Find where the given text appears and provide that cell's center as (x, y) coordinate. 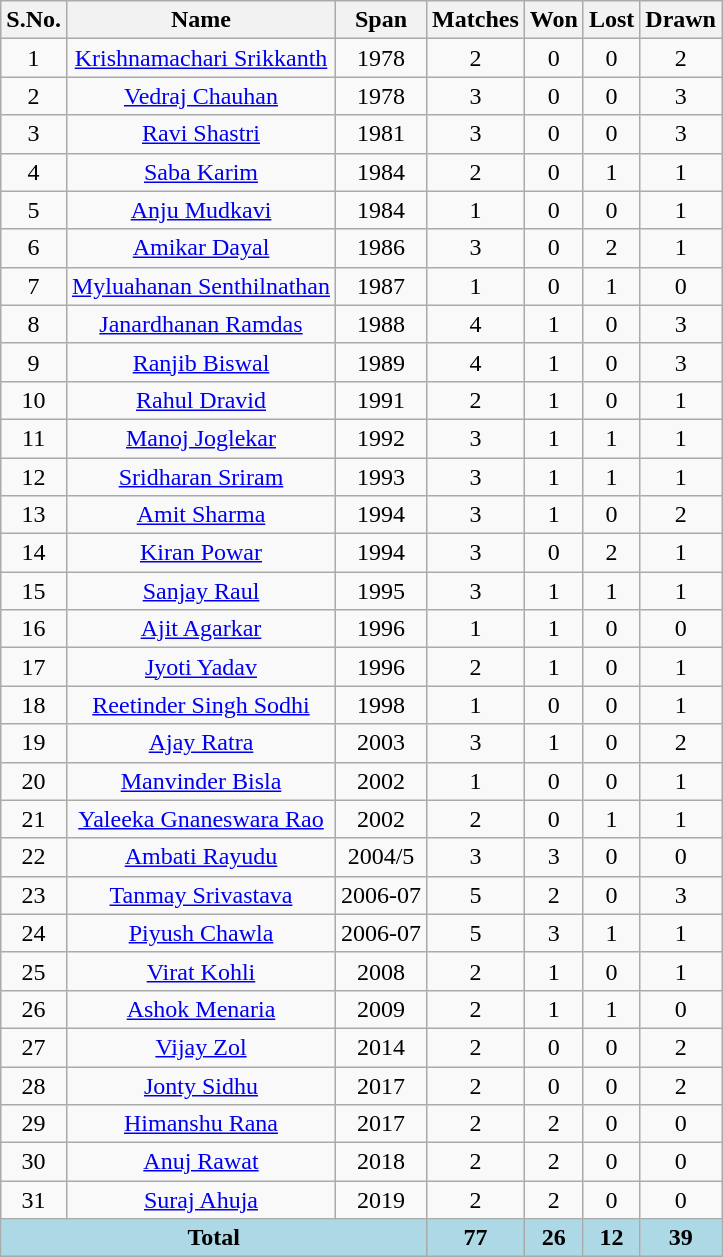
Amit Sharma (200, 515)
15 (34, 591)
Vedraj Chauhan (200, 96)
Ajit Agarkar (200, 629)
2004/5 (382, 857)
Suraj Ahuja (200, 1200)
28 (34, 1085)
13 (34, 515)
Sridharan Sriram (200, 477)
Vijay Zol (200, 1047)
2003 (382, 743)
Sanjay Raul (200, 591)
Ranjib Biswal (200, 362)
S.No. (34, 20)
18 (34, 705)
Name (200, 20)
1981 (382, 134)
Total (214, 1238)
23 (34, 895)
Matches (476, 20)
14 (34, 553)
7 (34, 286)
Anju Mudkavi (200, 210)
Ajay Ratra (200, 743)
Amikar Dayal (200, 248)
Ambati Rayudu (200, 857)
30 (34, 1162)
Virat Kohli (200, 971)
Jonty Sidhu (200, 1085)
Yaleeka Gnaneswara Rao (200, 819)
Ashok Menaria (200, 1009)
Anuj Rawat (200, 1162)
Kiran Powar (200, 553)
25 (34, 971)
Rahul Dravid (200, 400)
9 (34, 362)
Won (554, 20)
6 (34, 248)
Manoj Joglekar (200, 438)
2009 (382, 1009)
1992 (382, 438)
29 (34, 1124)
77 (476, 1238)
11 (34, 438)
1998 (382, 705)
Lost (611, 20)
Himanshu Rana (200, 1124)
Span (382, 20)
39 (681, 1238)
1995 (382, 591)
Myluahanan Senthilnathan (200, 286)
Manvinder Bisla (200, 781)
Janardhanan Ramdas (200, 324)
Krishnamachari Srikkanth (200, 58)
31 (34, 1200)
10 (34, 400)
Piyush Chawla (200, 933)
1986 (382, 248)
22 (34, 857)
2019 (382, 1200)
2014 (382, 1047)
27 (34, 1047)
17 (34, 667)
Saba Karim (200, 172)
Jyoti Yadav (200, 667)
Ravi Shastri (200, 134)
2018 (382, 1162)
Reetinder Singh Sodhi (200, 705)
8 (34, 324)
Tanmay Srivastava (200, 895)
Drawn (681, 20)
19 (34, 743)
1993 (382, 477)
1987 (382, 286)
24 (34, 933)
1989 (382, 362)
20 (34, 781)
1988 (382, 324)
1991 (382, 400)
2008 (382, 971)
21 (34, 819)
16 (34, 629)
